Extract the (x, y) coordinate from the center of the cell holding the provided text.  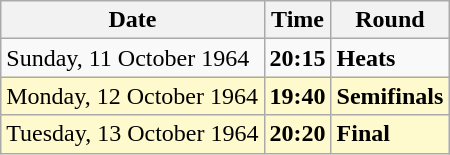
Tuesday, 13 October 1964 (132, 134)
Sunday, 11 October 1964 (132, 58)
Monday, 12 October 1964 (132, 96)
19:40 (298, 96)
Time (298, 20)
20:20 (298, 134)
Round (390, 20)
20:15 (298, 58)
Heats (390, 58)
Semifinals (390, 96)
Final (390, 134)
Date (132, 20)
